Provide the (x, y) coordinate of the cell's center where the given text is located.  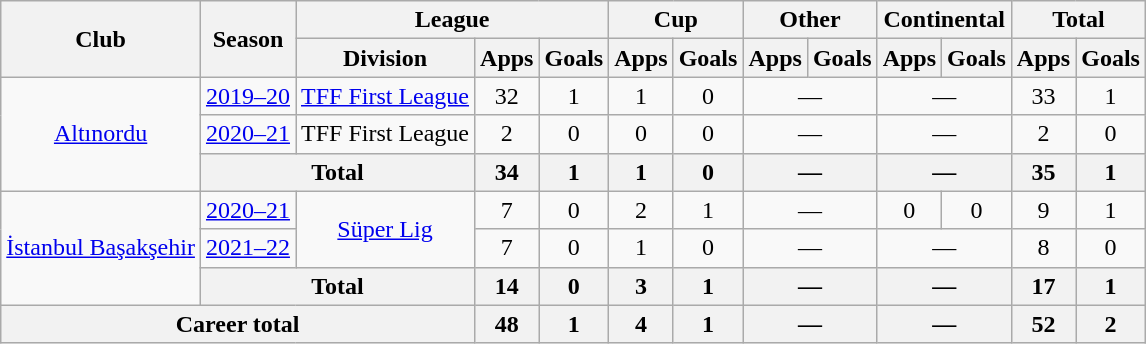
8 (1043, 248)
League (452, 20)
Cup (676, 20)
34 (507, 172)
Continental (944, 20)
Career total (238, 324)
14 (507, 286)
9 (1043, 210)
2021–22 (248, 248)
48 (507, 324)
52 (1043, 324)
4 (641, 324)
Club (101, 39)
3 (641, 286)
Division (386, 58)
İstanbul Başakşehir (101, 248)
32 (507, 96)
Altınordu (101, 134)
2019–20 (248, 96)
Season (248, 39)
Süper Lig (386, 229)
33 (1043, 96)
17 (1043, 286)
35 (1043, 172)
Other (810, 20)
